Search for the cell housing the specified text and yield its [X, Y] center coordinate. 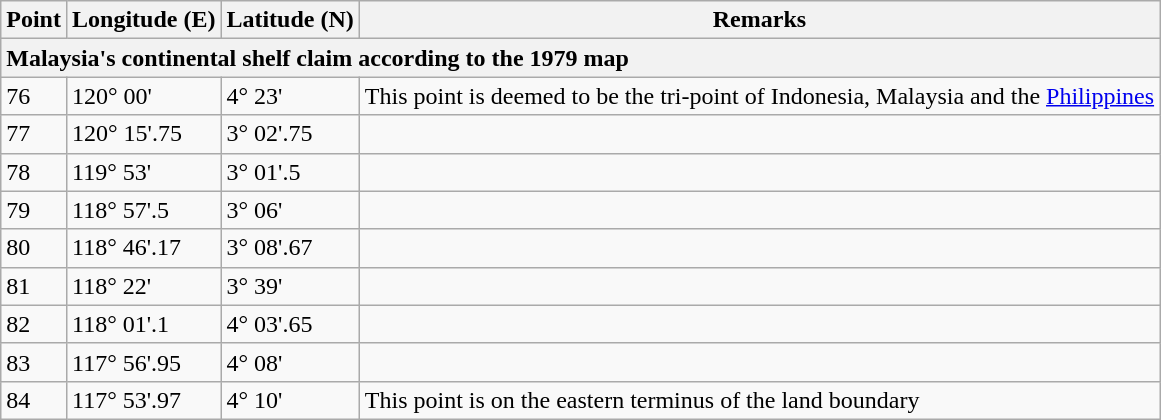
Malaysia's continental shelf claim according to the 1979 map [580, 58]
4° 08' [290, 362]
119° 53' [143, 172]
4° 03'.65 [290, 324]
83 [34, 362]
3° 02'.75 [290, 134]
117° 53'.97 [143, 400]
This point is on the eastern terminus of the land boundary [759, 400]
117° 56'.95 [143, 362]
3° 08'.67 [290, 248]
118° 01'.1 [143, 324]
3° 39' [290, 286]
3° 06' [290, 210]
This point is deemed to be the tri-point of Indonesia, Malaysia and the Philippines [759, 96]
Point [34, 20]
4° 23' [290, 96]
Latitude (N) [290, 20]
81 [34, 286]
78 [34, 172]
4° 10' [290, 400]
Remarks [759, 20]
118° 57'.5 [143, 210]
118° 22' [143, 286]
77 [34, 134]
79 [34, 210]
120° 00' [143, 96]
120° 15'.75 [143, 134]
80 [34, 248]
3° 01'.5 [290, 172]
118° 46'.17 [143, 248]
84 [34, 400]
82 [34, 324]
76 [34, 96]
Longitude (E) [143, 20]
